Search for the cell housing the specified text and yield its (x, y) center coordinate. 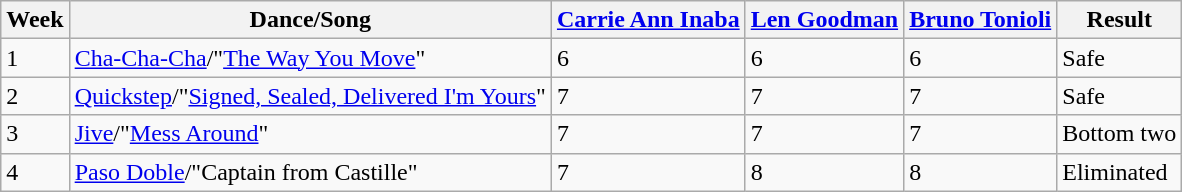
Dance/Song (310, 20)
Jive/"Mess Around" (310, 134)
Bruno Tonioli (980, 20)
Quickstep/"Signed, Sealed, Delivered I'm Yours" (310, 96)
Cha-Cha-Cha/"The Way You Move" (310, 58)
3 (35, 134)
Carrie Ann Inaba (648, 20)
Result (1120, 20)
Eliminated (1120, 172)
Bottom two (1120, 134)
Len Goodman (824, 20)
1 (35, 58)
2 (35, 96)
4 (35, 172)
Week (35, 20)
Paso Doble/"Captain from Castille" (310, 172)
